Return the (x, y) coordinate for the center point of the cell that contains the specified text.  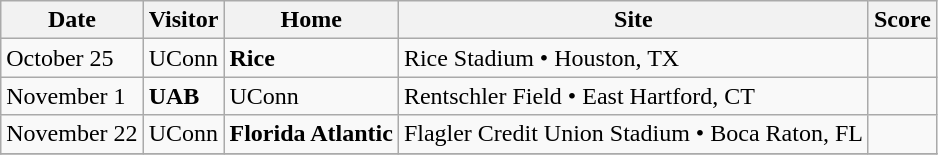
Date (72, 20)
Score (902, 20)
Home (311, 20)
Rice (311, 58)
October 25 (72, 58)
Rentschler Field • East Hartford, CT (633, 96)
UAB (184, 96)
November 1 (72, 96)
November 22 (72, 134)
Site (633, 20)
Flagler Credit Union Stadium • Boca Raton, FL (633, 134)
Florida Atlantic (311, 134)
Rice Stadium • Houston, TX (633, 58)
Visitor (184, 20)
